Pinpoint the cell where the given text exists, returning its [x, y] midpoint coordinate. 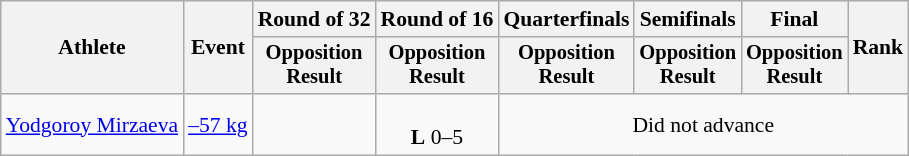
Rank [878, 48]
Yodgoroy Mirzaeva [92, 124]
Event [218, 48]
Did not advance [703, 124]
L 0–5 [438, 124]
Round of 32 [314, 19]
Quarterfinals [566, 19]
Semifinals [688, 19]
Round of 16 [438, 19]
Athlete [92, 48]
–57 kg [218, 124]
Final [794, 19]
